Provide the [X, Y] coordinate of the cell's center where the given text is located.  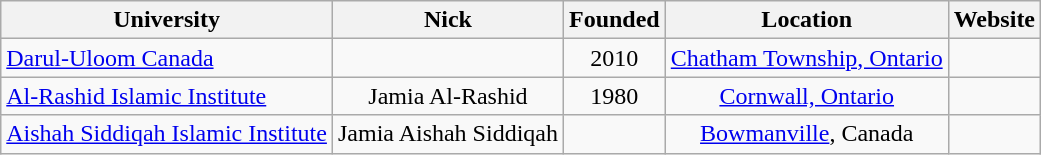
Founded [614, 20]
Chatham Township, Ontario [806, 58]
Aishah Siddiqah Islamic Institute [167, 134]
Bowmanville, Canada [806, 134]
Al-Rashid Islamic Institute [167, 96]
Cornwall, Ontario [806, 96]
Location [806, 20]
2010 [614, 58]
Website [994, 20]
1980 [614, 96]
Jamia Al-Rashid [448, 96]
Darul-Uloom Canada [167, 58]
Jamia Aishah Siddiqah [448, 134]
Nick [448, 20]
University [167, 20]
